Find where the given text appears and provide that cell's center as (X, Y) coordinate. 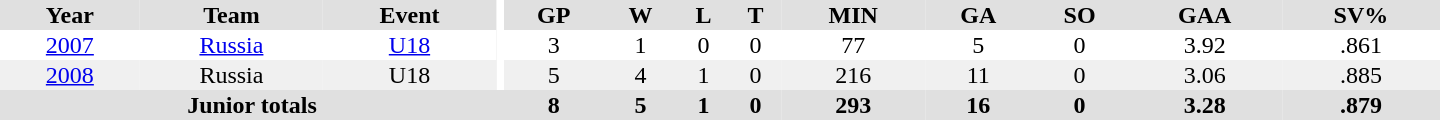
T (755, 15)
GP (554, 15)
SO (1080, 15)
2008 (70, 75)
GA (978, 15)
MIN (854, 15)
SV% (1361, 15)
3.06 (1205, 75)
.885 (1361, 75)
11 (978, 75)
.879 (1361, 105)
W (640, 15)
16 (978, 105)
293 (854, 105)
3 (554, 45)
77 (854, 45)
Junior totals (252, 105)
Event (410, 15)
L (703, 15)
.861 (1361, 45)
4 (640, 75)
216 (854, 75)
Year (70, 15)
3.28 (1205, 105)
3.92 (1205, 45)
GAA (1205, 15)
2007 (70, 45)
Team (232, 15)
8 (554, 105)
